Return [X, Y] of the center of cell containing provided text 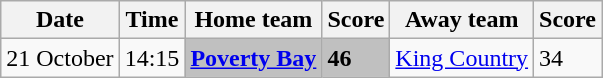
14:15 [152, 58]
46 [356, 58]
34 [568, 58]
Home team [254, 20]
21 October [60, 58]
King Country [462, 58]
Time [152, 20]
Date [60, 20]
Away team [462, 20]
Poverty Bay [254, 58]
